Output the [x, y] coordinate of the center of the cell containing the given text.  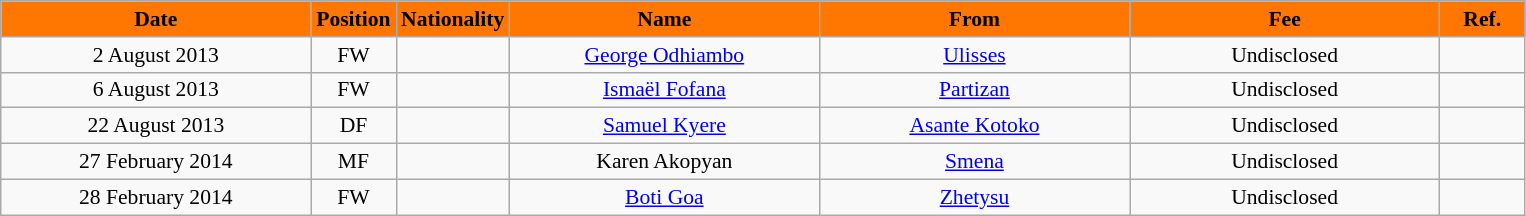
George Odhiambo [664, 55]
6 August 2013 [156, 90]
From [974, 19]
MF [354, 162]
Asante Kotoko [974, 126]
Zhetysu [974, 197]
Name [664, 19]
Karen Akopyan [664, 162]
Partizan [974, 90]
28 February 2014 [156, 197]
Date [156, 19]
2 August 2013 [156, 55]
Ulisses [974, 55]
Samuel Kyere [664, 126]
Nationality [452, 19]
Boti Goa [664, 197]
Ref. [1482, 19]
Ismaël Fofana [664, 90]
Position [354, 19]
Fee [1285, 19]
Smena [974, 162]
27 February 2014 [156, 162]
DF [354, 126]
22 August 2013 [156, 126]
